Determine the (X, Y) coordinate at the center of the cell enclosing the given text.  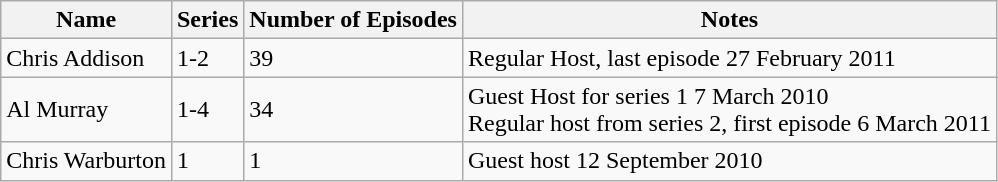
Number of Episodes (354, 20)
1-2 (207, 58)
Chris Warburton (86, 161)
Regular Host, last episode 27 February 2011 (729, 58)
Chris Addison (86, 58)
39 (354, 58)
Guest Host for series 1 7 March 2010Regular host from series 2, first episode 6 March 2011 (729, 110)
Name (86, 20)
Al Murray (86, 110)
Guest host 12 September 2010 (729, 161)
Notes (729, 20)
Series (207, 20)
1-4 (207, 110)
34 (354, 110)
